Return the (X, Y) coordinate for the center point of the cell that contains the specified text.  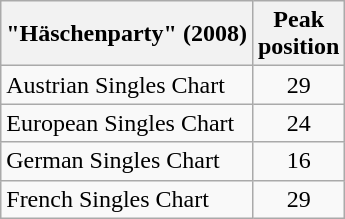
European Singles Chart (127, 123)
Austrian Singles Chart (127, 85)
German Singles Chart (127, 161)
24 (298, 123)
16 (298, 161)
Peakposition (298, 34)
"Häschenparty" (2008) (127, 34)
French Singles Chart (127, 199)
